Determine the (X, Y) coordinate at the center of the cell enclosing the given text.  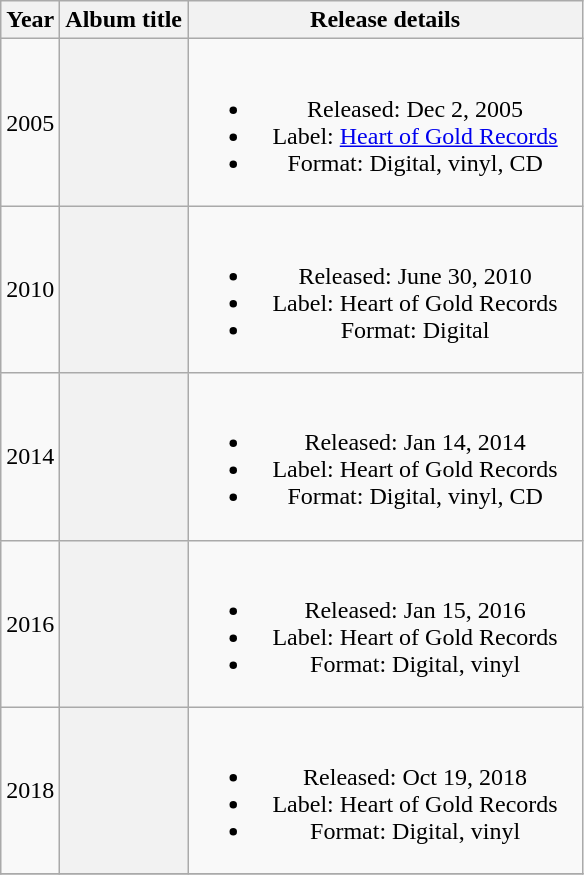
Released: Oct 19, 2018Label: Heart of Gold RecordsFormat: Digital, vinyl (386, 790)
2016 (30, 624)
2014 (30, 456)
Released: June 30, 2010Label: Heart of Gold RecordsFormat: Digital (386, 290)
2018 (30, 790)
Year (30, 20)
Released: Dec 2, 2005Label: Heart of Gold RecordsFormat: Digital, vinyl, CD (386, 122)
Released: Jan 14, 2014Label: Heart of Gold RecordsFormat: Digital, vinyl, CD (386, 456)
Release details (386, 20)
2005 (30, 122)
Released: Jan 15, 2016Label: Heart of Gold RecordsFormat: Digital, vinyl (386, 624)
2010 (30, 290)
Album title (124, 20)
